Identify which cell holds the provided text, then report its [X, Y] central coordinate. 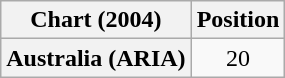
Position [238, 20]
Chart (2004) [96, 20]
20 [238, 58]
Australia (ARIA) [96, 58]
